Return the [X, Y] coordinate for the center point of the cell that contains the specified text.  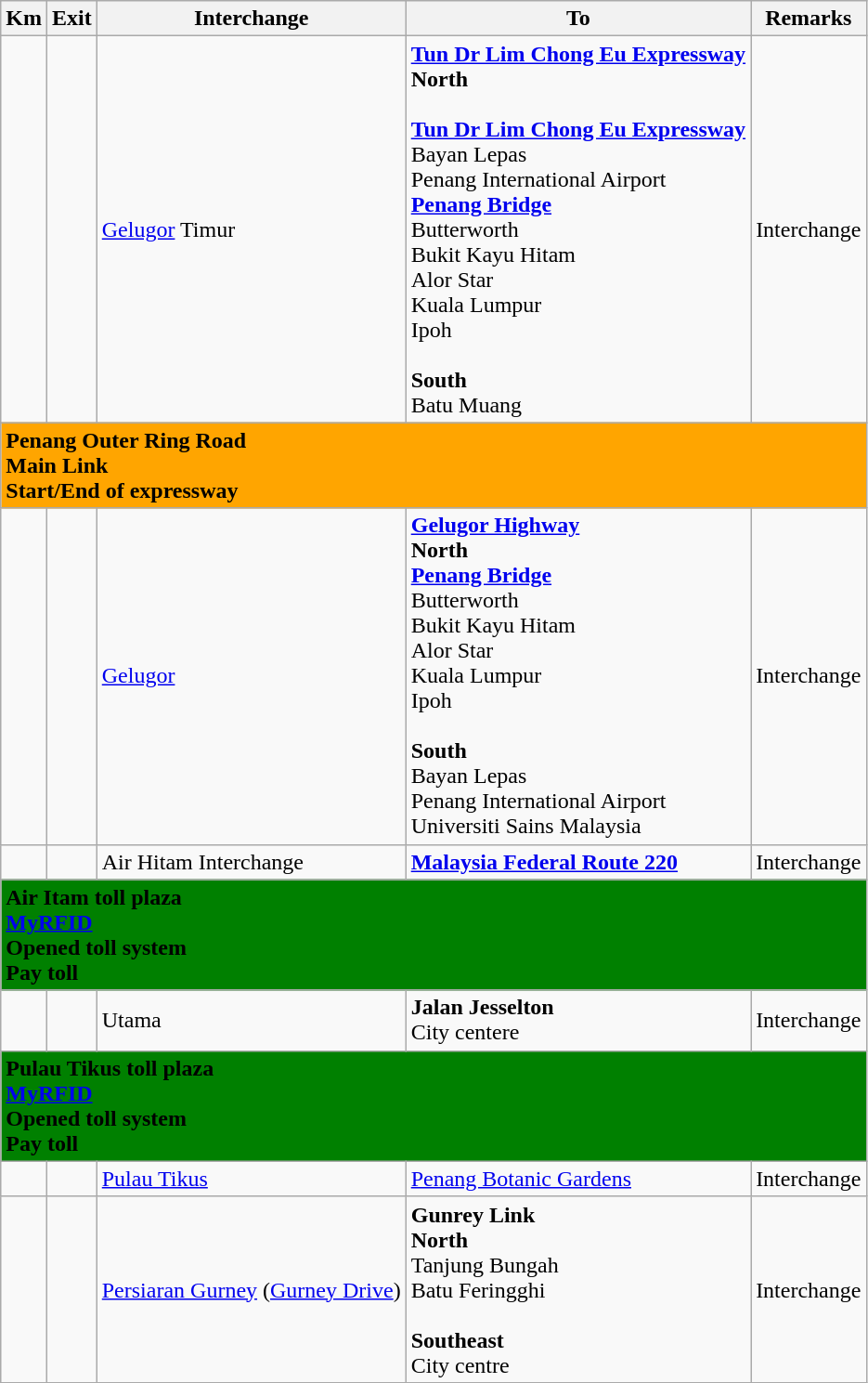
Air Hitam Interchange [251, 862]
Km [24, 19]
Air Itam toll plaza MyRFID Opened toll systemPay toll [434, 934]
Pulau Tikus [251, 1179]
To [577, 19]
Remarks [809, 19]
Penang Botanic Gardens [577, 1179]
Pulau Tikus toll plaza MyRFID Opened toll systemPay toll [434, 1105]
Persiaran Gurney (Gurney Drive) [251, 1289]
Jalan JesseltonCity centere [577, 1020]
Gunrey LinkNorthTanjung BungahBatu FeringghiSoutheastCity centre [577, 1289]
Exit [71, 19]
Malaysia Federal Route 220 [577, 862]
Utama [251, 1020]
Gelugor Timur [251, 229]
Penang Outer Ring RoadMain LinkStart/End of expressway [434, 465]
Gelugor [251, 676]
